Pinpoint the cell where the given text exists, returning its (x, y) midpoint coordinate. 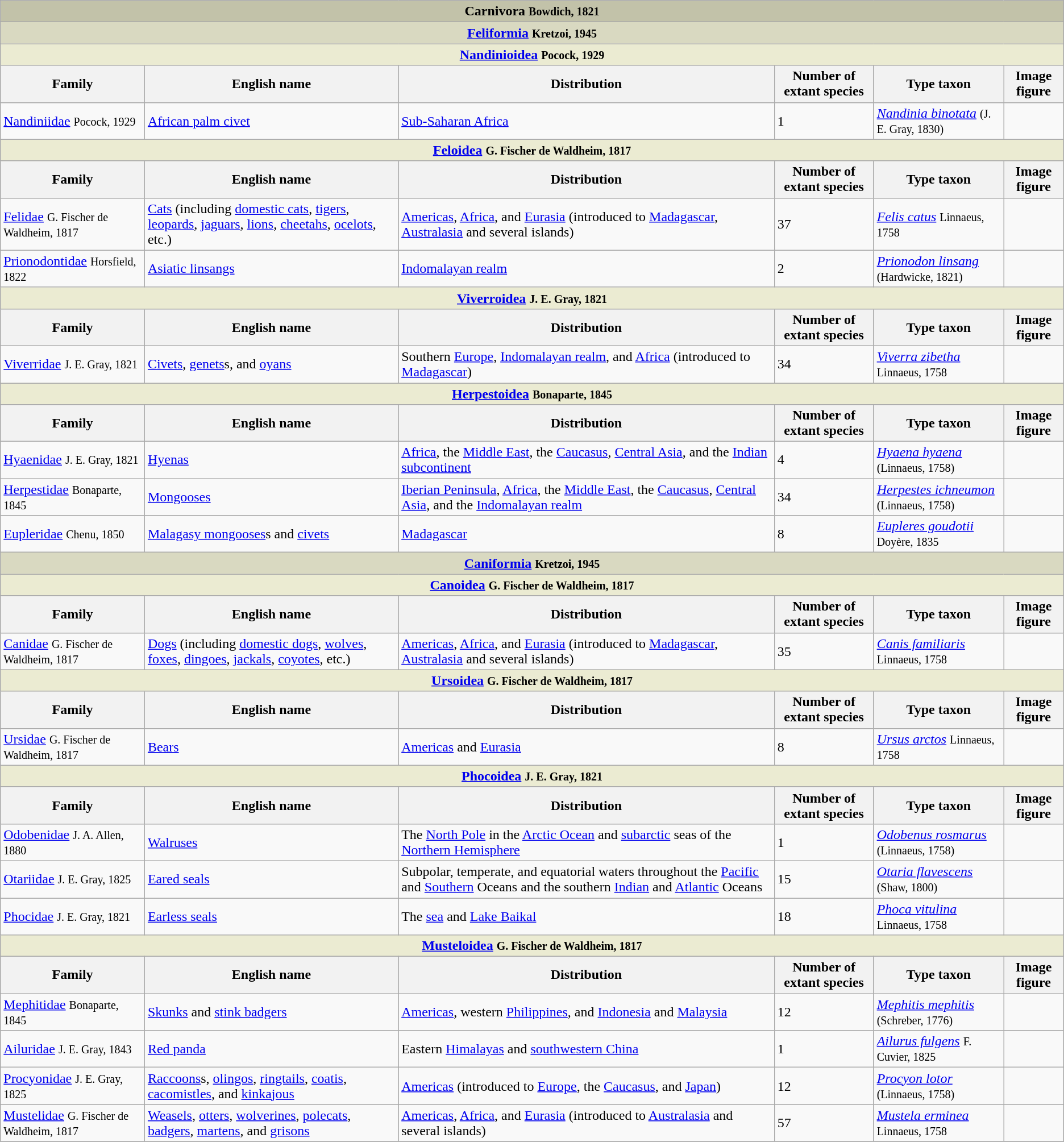
Procyonidae J. E. Gray, 1825 (73, 1086)
Iberian Peninsula, Africa, the Middle East, the Caucasus, Central Asia, and the Indomalayan realm (587, 497)
Malagasy mongoosess and civets (271, 534)
Americas, Africa, and Eurasia (introduced to Australasia and several islands) (587, 1123)
Ailurus fulgens F. Cuvier, 1825 (938, 1049)
Raccoonss, olingos, ringtails, coatis, cacomistles, and kinkajous (271, 1086)
Herpestidae Bonaparte, 1845 (73, 497)
Musteloidea G. Fischer de Waldheim, 1817 (532, 946)
Mustelidae G. Fischer de Waldheim, 1817 (73, 1123)
Phocidae J. E. Gray, 1821 (73, 916)
Hyenas (271, 460)
Asiatic linsangs (271, 268)
Dogs (including domestic dogs, wolves, foxes, dingoes, jackals, coyotes, etc.) (271, 651)
The sea and Lake Baikal (587, 916)
Americas, western Philippines, and Indonesia and Malaysia (587, 1012)
Red panda (271, 1049)
Subpolar, temperate, and equatorial waters throughout the Pacific and Southern Oceans and the southern Indian and Atlantic Oceans (587, 879)
Felis catus Linnaeus, 1758 (938, 224)
Indomalayan realm (587, 268)
Odobenidae J. A. Allen, 1880 (73, 842)
Caniformia Kretzoi, 1945 (532, 563)
Madagascar (587, 534)
Ailuridae J. E. Gray, 1843 (73, 1049)
Mephitis mephitis (Schreber, 1776) (938, 1012)
4 (824, 460)
Earless seals (271, 916)
18 (824, 916)
Otariidae J. E. Gray, 1825 (73, 879)
Procyon lotor (Linnaeus, 1758) (938, 1086)
The North Pole in the Arctic Ocean and subarctic seas of the Northern Hemisphere (587, 842)
Phocoidea J. E. Gray, 1821 (532, 776)
Weasels, otters, wolverines, polecats, badgers, martens, and grisons (271, 1123)
Prionodon linsang (Hardwicke, 1821) (938, 268)
Eastern Himalayas and southwestern China (587, 1049)
Mephitidae Bonaparte, 1845 (73, 1012)
Skunks and stink badgers (271, 1012)
African palm civet (271, 121)
Feliformia Kretzoi, 1945 (532, 33)
Bears (271, 747)
Eared seals (271, 879)
Eupleres goudotii Doyère, 1835 (938, 534)
Canoidea G. Fischer de Waldheim, 1817 (532, 585)
Nandinia binotata (J. E. Gray, 1830) (938, 121)
Mustela erminea Linnaeus, 1758 (938, 1123)
Eupleridae Chenu, 1850 (73, 534)
57 (824, 1123)
35 (824, 651)
Viverridae J. E. Gray, 1821 (73, 364)
Nandinioidea Pocock, 1929 (532, 55)
Hyaena hyaena (Linnaeus, 1758) (938, 460)
Southern Europe, Indomalayan realm, and Africa (introduced to Madagascar) (587, 364)
2 (824, 268)
Americas (introduced to Europe, the Caucasus, and Japan) (587, 1086)
Ursus arctos Linnaeus, 1758 (938, 747)
Africa, the Middle East, the Caucasus, Central Asia, and the Indian subcontinent (587, 460)
Otaria flavescens (Shaw, 1800) (938, 879)
15 (824, 879)
Ursidae G. Fischer de Waldheim, 1817 (73, 747)
Feloidea G. Fischer de Waldheim, 1817 (532, 150)
Civets, genetss, and oyans (271, 364)
Americas and Eurasia (587, 747)
Herpestes ichneumon (Linnaeus, 1758) (938, 497)
Felidae G. Fischer de Waldheim, 1817 (73, 224)
Viverra zibetha Linnaeus, 1758 (938, 364)
Prionodontidae Horsfield, 1822 (73, 268)
Canis familiaris Linnaeus, 1758 (938, 651)
Sub-Saharan Africa (587, 121)
Walruses (271, 842)
Canidae G. Fischer de Waldheim, 1817 (73, 651)
Phoca vitulina Linnaeus, 1758 (938, 916)
Carnivora Bowdich, 1821 (532, 11)
Odobenus rosmarus (Linnaeus, 1758) (938, 842)
Ursoidea G. Fischer de Waldheim, 1817 (532, 680)
Viverroidea J. E. Gray, 1821 (532, 298)
Nandiniidae Pocock, 1929 (73, 121)
Herpestoidea Bonaparte, 1845 (532, 394)
Mongooses (271, 497)
37 (824, 224)
Hyaenidae J. E. Gray, 1821 (73, 460)
Cats (including domestic cats, tigers, leopards, jaguars, lions, cheetahs, ocelots, etc.) (271, 224)
